Scan for the cell matching the given text and deliver its (X, Y) coordinate at center. 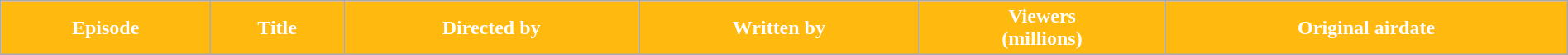
Written by (779, 28)
Title (278, 28)
Directed by (491, 28)
Episode (106, 28)
Viewers(millions) (1042, 28)
Original airdate (1366, 28)
